Detect which cell encompasses the target text, then output its (x, y) center coordinate. 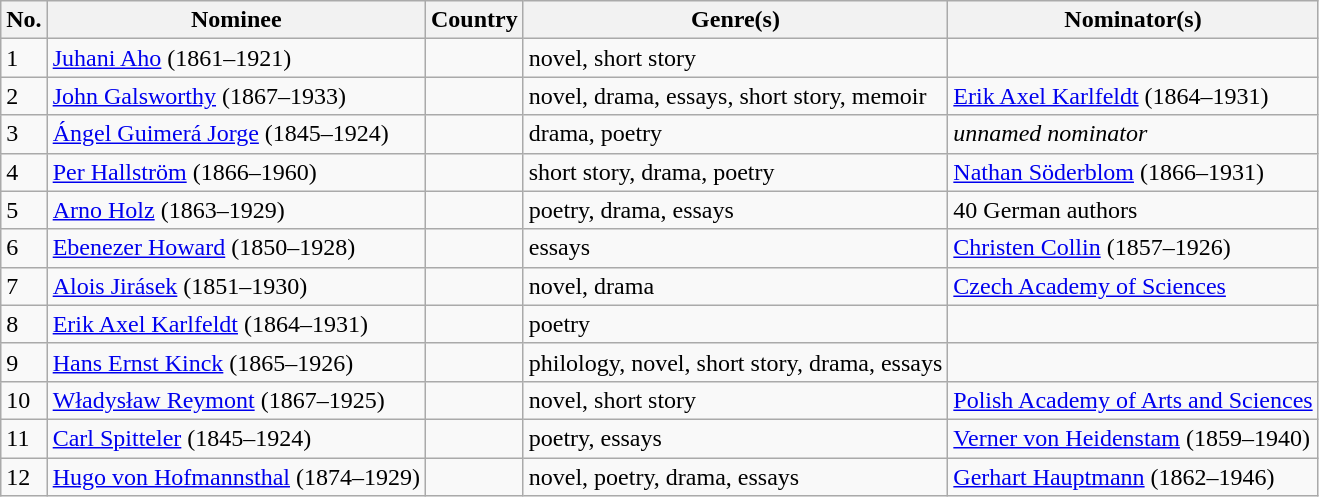
Genre(s) (736, 20)
essays (736, 248)
John Galsworthy (1867–1933) (236, 96)
8 (24, 324)
drama, poetry (736, 134)
1 (24, 58)
5 (24, 210)
Polish Academy of Arts and Sciences (1133, 400)
Country (475, 20)
7 (24, 286)
novel, drama, essays, short story, memoir (736, 96)
Alois Jirásek (1851–1930) (236, 286)
6 (24, 248)
Gerhart Hauptmann (1862–1946) (1133, 477)
40 German authors (1133, 210)
Ángel Guimerá Jorge (1845–1924) (236, 134)
No. (24, 20)
12 (24, 477)
2 (24, 96)
Juhani Aho (1861–1921) (236, 58)
Hans Ernst Kinck (1865–1926) (236, 362)
3 (24, 134)
Władysław Reymont (1867–1925) (236, 400)
Ebenezer Howard (1850–1928) (236, 248)
9 (24, 362)
poetry, essays (736, 438)
Per Hallström (1866–1960) (236, 172)
Christen Collin (1857–1926) (1133, 248)
Hugo von Hofmannsthal (1874–1929) (236, 477)
poetry (736, 324)
Czech Academy of Sciences (1133, 286)
Carl Spitteler (1845–1924) (236, 438)
Nominator(s) (1133, 20)
Nathan Söderblom (1866–1931) (1133, 172)
philology, novel, short story, drama, essays (736, 362)
Arno Holz (1863–1929) (236, 210)
Verner von Heidenstam (1859–1940) (1133, 438)
Nominee (236, 20)
11 (24, 438)
novel, drama (736, 286)
4 (24, 172)
unnamed nominator (1133, 134)
short story, drama, poetry (736, 172)
poetry, drama, essays (736, 210)
novel, poetry, drama, essays (736, 477)
10 (24, 400)
